Provide the (X, Y) coordinate of the cell's center where the given text is located.  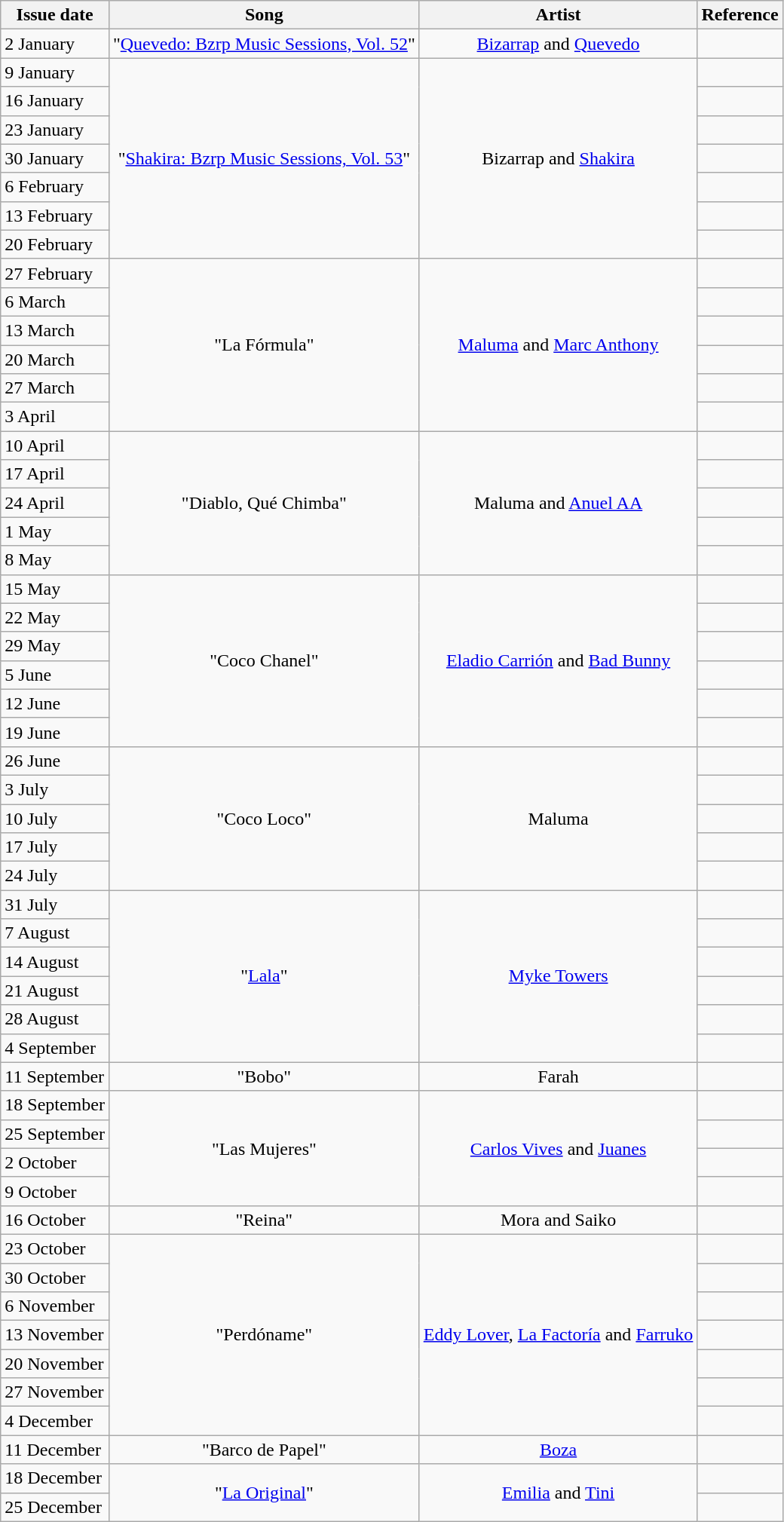
19 June (55, 732)
"Coco Chanel" (264, 660)
17 April (55, 474)
24 April (55, 503)
9 October (55, 1191)
Boza (558, 1450)
18 December (55, 1478)
6 November (55, 1306)
5 June (55, 675)
22 May (55, 617)
Eddy Lover, La Factoría and Farruko (558, 1334)
20 November (55, 1364)
16 January (55, 101)
3 April (55, 417)
8 May (55, 560)
4 December (55, 1421)
Carlos Vives and Juanes (558, 1148)
30 October (55, 1278)
Reference (740, 15)
25 September (55, 1134)
Emilia and Tini (558, 1493)
4 September (55, 1048)
20 March (55, 360)
"Barco de Papel" (264, 1450)
17 July (55, 847)
15 May (55, 589)
"Las Mujeres" (264, 1148)
13 November (55, 1335)
"Lala" (264, 976)
12 June (55, 703)
11 September (55, 1076)
Song (264, 15)
9 January (55, 72)
14 August (55, 962)
28 August (55, 1019)
6 February (55, 187)
13 February (55, 216)
7 August (55, 933)
2 January (55, 44)
27 November (55, 1392)
18 September (55, 1105)
13 March (55, 330)
24 July (55, 876)
Artist (558, 15)
"Coco Loco" (264, 818)
"Reina" (264, 1220)
11 December (55, 1450)
"La Fórmula" (264, 345)
10 April (55, 446)
27 February (55, 273)
6 March (55, 302)
Maluma (558, 818)
Maluma and Anuel AA (558, 503)
29 May (55, 646)
1 May (55, 531)
"Bobo" (264, 1076)
30 January (55, 158)
21 August (55, 991)
23 October (55, 1248)
27 March (55, 388)
23 January (55, 130)
10 July (55, 818)
25 December (55, 1507)
"Quevedo: Bzrp Music Sessions, Vol. 52" (264, 44)
Bizarrap and Quevedo (558, 44)
Maluma and Marc Anthony (558, 345)
Eladio Carrión and Bad Bunny (558, 660)
20 February (55, 244)
3 July (55, 789)
16 October (55, 1220)
2 October (55, 1162)
"Diablo, Qué Chimba" (264, 503)
Farah (558, 1076)
Mora and Saiko (558, 1220)
Myke Towers (558, 976)
"Shakira: Bzrp Music Sessions, Vol. 53" (264, 158)
26 June (55, 761)
Issue date (55, 15)
"La Original" (264, 1493)
Bizarrap and Shakira (558, 158)
31 July (55, 905)
"Perdóname" (264, 1334)
